Return the [x, y] coordinate for the center point of the cell that contains the specified text.  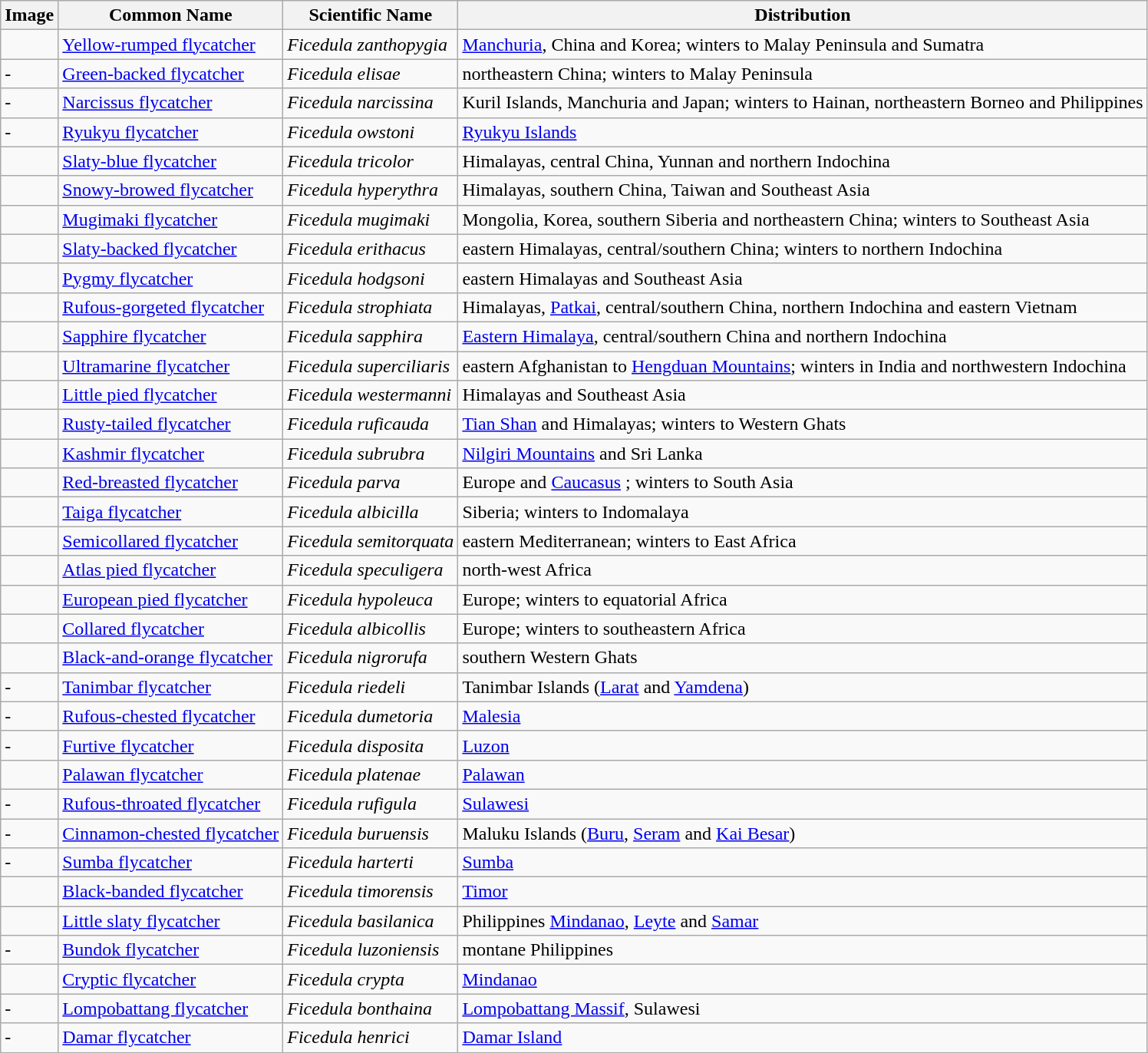
Damar flycatcher [170, 1038]
Lompobattang Massif, Sulawesi [803, 1008]
Ficedula dumetoria [371, 716]
Pygmy flycatcher [170, 278]
Rufous-throated flycatcher [170, 804]
Himalayas, Patkai, central/southern China, northern Indochina and eastern Vietnam [803, 307]
Bundok flycatcher [170, 950]
Green-backed flycatcher [170, 74]
Mindanao [803, 979]
Himalayas and Southeast Asia [803, 395]
Ficedula bonthaina [371, 1008]
Nilgiri Mountains and Sri Lanka [803, 454]
Narcissus flycatcher [170, 103]
Ryukyu Islands [803, 132]
Ficedula ruficauda [371, 424]
Ficedula riedeli [371, 687]
Ficedula tricolor [371, 161]
Ficedula albicilla [371, 512]
Palawan [803, 774]
Kuril Islands, Manchuria and Japan; winters to Hainan, northeastern Borneo and Philippines [803, 103]
Ficedula henrici [371, 1038]
Yellow-rumped flycatcher [170, 45]
Ficedula buruensis [371, 833]
Cryptic flycatcher [170, 979]
Scientific Name [371, 15]
eastern Afghanistan to Hengduan Mountains; winters in India and northwestern Indochina [803, 366]
Ficedula disposita [371, 745]
Cinnamon-chested flycatcher [170, 833]
Lompobattang flycatcher [170, 1008]
Red-breasted flycatcher [170, 483]
Ficedula mugimaki [371, 220]
Ficedula crypta [371, 979]
Ficedula platenae [371, 774]
Ficedula elisae [371, 74]
Ultramarine flycatcher [170, 366]
Tanimbar Islands (Larat and Yamdena) [803, 687]
Maluku Islands (Buru, Seram and Kai Besar) [803, 833]
Ficedula zanthopygia [371, 45]
European pied flycatcher [170, 599]
Tanimbar flycatcher [170, 687]
Ficedula strophiata [371, 307]
Tian Shan and Himalayas; winters to Western Ghats [803, 424]
Atlas pied flycatcher [170, 570]
Black-banded flycatcher [170, 892]
Europe; winters to southeastern Africa [803, 629]
Ficedula superciliaris [371, 366]
Ficedula nigrorufa [371, 658]
Black-and-orange flycatcher [170, 658]
Ficedula narcissina [371, 103]
northeastern China; winters to Malay Peninsula [803, 74]
eastern Himalayas and Southeast Asia [803, 278]
Image [29, 15]
Slaty-blue flycatcher [170, 161]
Taiga flycatcher [170, 512]
Ryukyu flycatcher [170, 132]
Ficedula westermanni [371, 395]
Ficedula timorensis [371, 892]
Malesia [803, 716]
Ficedula hyperythra [371, 190]
Furtive flycatcher [170, 745]
Europe and Caucasus ; winters to South Asia [803, 483]
north-west Africa [803, 570]
Himalayas, central China, Yunnan and northern Indochina [803, 161]
Timor [803, 892]
Ficedula harterti [371, 863]
Mongolia, Korea, southern Siberia and northeastern China; winters to Southeast Asia [803, 220]
Mugimaki flycatcher [170, 220]
Eastern Himalaya, central/southern China and northern Indochina [803, 336]
Ficedula sapphira [371, 336]
Rusty-tailed flycatcher [170, 424]
Siberia; winters to Indomalaya [803, 512]
Rufous-chested flycatcher [170, 716]
Sumba flycatcher [170, 863]
Ficedula owstoni [371, 132]
eastern Himalayas, central/southern China; winters to northern Indochina [803, 249]
Damar Island [803, 1038]
Distribution [803, 15]
Common Name [170, 15]
Ficedula luzoniensis [371, 950]
Semicollared flycatcher [170, 541]
Ficedula hodgsoni [371, 278]
Luzon [803, 745]
Sumba [803, 863]
Collared flycatcher [170, 629]
southern Western Ghats [803, 658]
montane Philippines [803, 950]
Ficedula semitorquata [371, 541]
Little slaty flycatcher [170, 921]
Snowy-browed flycatcher [170, 190]
Kashmir flycatcher [170, 454]
Ficedula erithacus [371, 249]
Ficedula parva [371, 483]
Ficedula basilanica [371, 921]
eastern Mediterranean; winters to East Africa [803, 541]
Ficedula subrubra [371, 454]
Europe; winters to equatorial Africa [803, 599]
Palawan flycatcher [170, 774]
Manchuria, China and Korea; winters to Malay Peninsula and Sumatra [803, 45]
Himalayas, southern China, Taiwan and Southeast Asia [803, 190]
Little pied flycatcher [170, 395]
Sulawesi [803, 804]
Philippines Mindanao, Leyte and Samar [803, 921]
Ficedula albicollis [371, 629]
Slaty-backed flycatcher [170, 249]
Ficedula speculigera [371, 570]
Rufous-gorgeted flycatcher [170, 307]
Ficedula rufigula [371, 804]
Ficedula hypoleuca [371, 599]
Sapphire flycatcher [170, 336]
